Pinpoint the cell where the given text exists, returning its [x, y] midpoint coordinate. 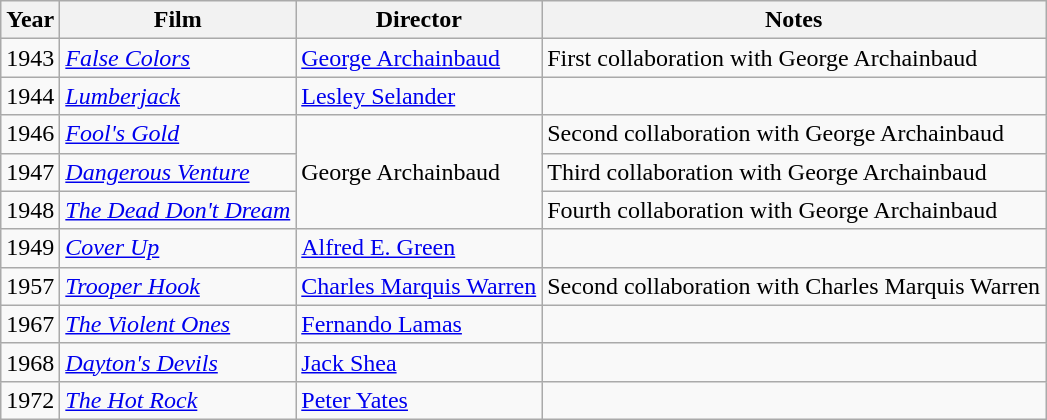
Lumberjack [178, 96]
Fool's Gold [178, 134]
Fourth collaboration with George Archainbaud [794, 210]
1957 [30, 286]
1968 [30, 362]
The Dead Don't Dream [178, 210]
First collaboration with George Archainbaud [794, 58]
Second collaboration with Charles Marquis Warren [794, 286]
Dayton's Devils [178, 362]
1949 [30, 248]
Charles Marquis Warren [419, 286]
The Violent Ones [178, 324]
Film [178, 20]
Cover Up [178, 248]
Notes [794, 20]
Second collaboration with George Archainbaud [794, 134]
The Hot Rock [178, 400]
1972 [30, 400]
Director [419, 20]
Fernando Lamas [419, 324]
1944 [30, 96]
Jack Shea [419, 362]
1943 [30, 58]
Dangerous Venture [178, 172]
1946 [30, 134]
Year [30, 20]
1948 [30, 210]
Lesley Selander [419, 96]
Peter Yates [419, 400]
1967 [30, 324]
False Colors [178, 58]
Third collaboration with George Archainbaud [794, 172]
Alfred E. Green [419, 248]
Trooper Hook [178, 286]
1947 [30, 172]
